Pinpoint the cell where the given text exists, returning its [X, Y] midpoint coordinate. 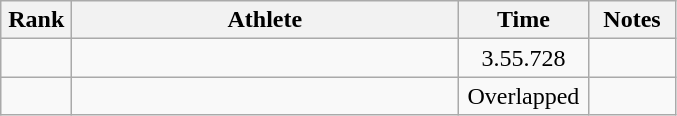
Rank [36, 20]
Athlete [265, 20]
3.55.728 [524, 58]
Notes [632, 20]
Time [524, 20]
Overlapped [524, 96]
